Output the (X, Y) coordinate of the center of the cell containing the given text.  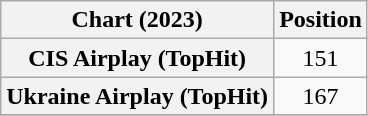
Chart (2023) (138, 20)
Position (321, 20)
CIS Airplay (TopHit) (138, 58)
151 (321, 58)
Ukraine Airplay (TopHit) (138, 96)
167 (321, 96)
